Search for the cell housing the specified text and yield its [X, Y] center coordinate. 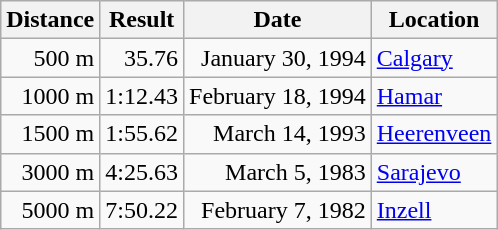
Calgary [434, 58]
Result [142, 20]
Hamar [434, 96]
1500 m [50, 134]
February 18, 1994 [278, 96]
3000 m [50, 172]
1:12.43 [142, 96]
35.76 [142, 58]
4:25.63 [142, 172]
Location [434, 20]
500 m [50, 58]
Distance [50, 20]
March 5, 1983 [278, 172]
January 30, 1994 [278, 58]
7:50.22 [142, 210]
1000 m [50, 96]
Sarajevo [434, 172]
5000 m [50, 210]
March 14, 1993 [278, 134]
Inzell [434, 210]
Heerenveen [434, 134]
February 7, 1982 [278, 210]
Date [278, 20]
1:55.62 [142, 134]
